Detect which cell encompasses the target text, then output its (X, Y) center coordinate. 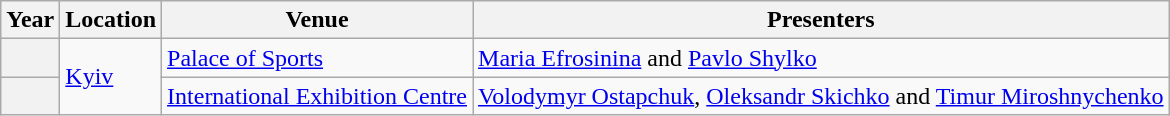
Maria Efrosinina and Pavlo Shylko (822, 58)
Presenters (822, 20)
Location (111, 20)
Year (30, 20)
International Exhibition Centre (318, 96)
Kyiv (111, 77)
Venue (318, 20)
Volodymyr Ostapchuk, Oleksandr Skichko and Timur Miroshnychenko (822, 96)
Palace of Sports (318, 58)
